From the cell containing the given text, extract its center point as (x, y) coordinate. 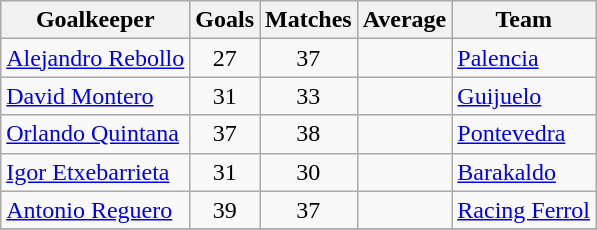
Average (404, 20)
Alejandro Rebollo (96, 58)
David Montero (96, 96)
Goalkeeper (96, 20)
Guijuelo (524, 96)
Racing Ferrol (524, 210)
Pontevedra (524, 134)
38 (309, 134)
Goals (225, 20)
30 (309, 172)
Barakaldo (524, 172)
Orlando Quintana (96, 134)
27 (225, 58)
Antonio Reguero (96, 210)
Palencia (524, 58)
Team (524, 20)
39 (225, 210)
Igor Etxebarrieta (96, 172)
Matches (309, 20)
33 (309, 96)
